Return the (x, y) coordinate for the center point of the cell that contains the specified text.  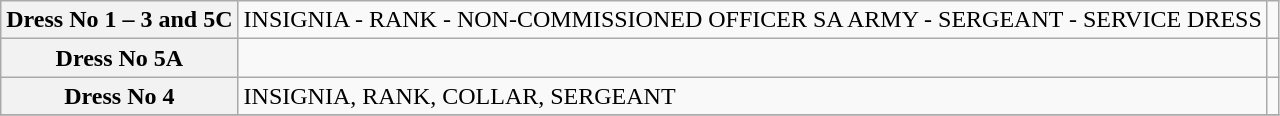
Dress No 4 (120, 96)
INSIGNIA - RANK - NON-COMMISSIONED OFFICER SA ARMY - SERGEANT - SERVICE DRESS (752, 20)
INSIGNIA, RANK, COLLAR, SERGEANT (752, 96)
Dress No 5A (120, 58)
Dress No 1 – 3 and 5C (120, 20)
